Output the [X, Y] coordinate of the center of the cell containing the given text.  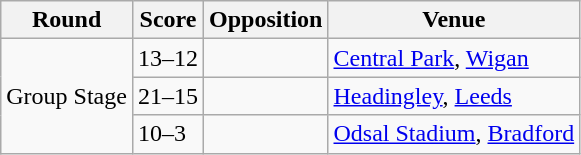
21–15 [168, 96]
Venue [454, 20]
10–3 [168, 134]
Round [67, 20]
Headingley, Leeds [454, 96]
Central Park, Wigan [454, 58]
13–12 [168, 58]
Score [168, 20]
Opposition [266, 20]
Group Stage [67, 96]
Odsal Stadium, Bradford [454, 134]
